From the cell containing the given text, extract its center point as (X, Y) coordinate. 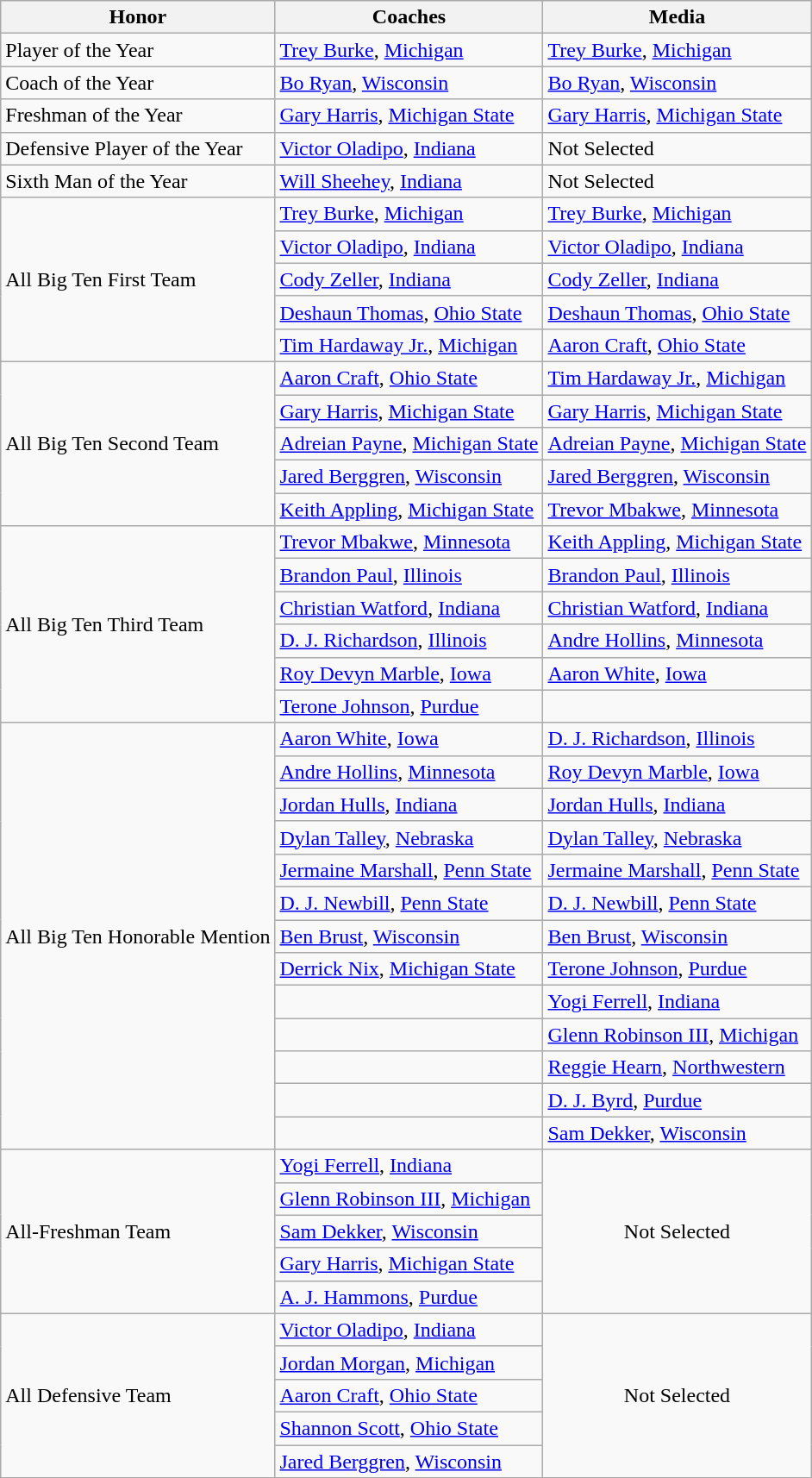
Shannon Scott, Ohio State (409, 1428)
Coach of the Year (138, 83)
All Big Ten Third Team (138, 624)
Media (678, 17)
Freshman of the Year (138, 116)
Will Sheehey, Indiana (409, 181)
All Big Ten Honorable Mention (138, 936)
Derrick Nix, Michigan State (409, 969)
Defensive Player of the Year (138, 148)
All Big Ten Second Team (138, 443)
All Big Ten First Team (138, 279)
Sixth Man of the Year (138, 181)
Jordan Morgan, Michigan (409, 1362)
D. J. Byrd, Purdue (678, 1100)
All Defensive Team (138, 1395)
Reggie Hearn, Northwestern (678, 1068)
All-Freshman Team (138, 1231)
A. J. Hammons, Purdue (409, 1297)
Player of the Year (138, 50)
Coaches (409, 17)
Honor (138, 17)
